Extract the (X, Y) coordinate from the center of the cell holding the provided text.  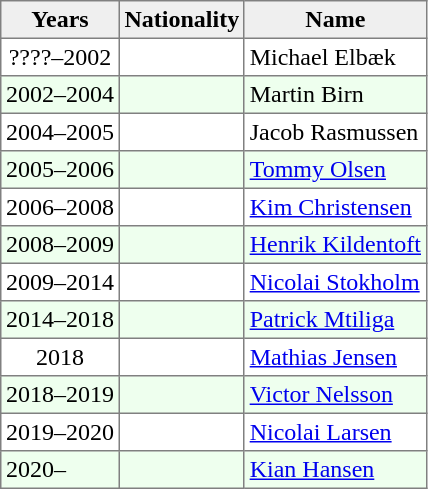
Tommy Olsen (335, 170)
Mathias Jensen (335, 357)
Nicolai Stokholm (335, 282)
2018 (60, 357)
2020– (60, 470)
2008–2009 (60, 245)
Michael Elbæk (335, 57)
Victor Nelsson (335, 395)
Years (60, 20)
????–2002 (60, 57)
Nationality (182, 20)
Jacob Rasmussen (335, 132)
2006–2008 (60, 207)
Kim Christensen (335, 207)
Henrik Kildentoft (335, 245)
2004–2005 (60, 132)
Nicolai Larsen (335, 432)
2018–2019 (60, 395)
Kian Hansen (335, 470)
Martin Birn (335, 95)
2009–2014 (60, 282)
2002–2004 (60, 95)
Name (335, 20)
Patrick Mtiliga (335, 320)
2005–2006 (60, 170)
2019–2020 (60, 432)
2014–2018 (60, 320)
